Output the [X, Y] coordinate of the center of the cell containing the given text.  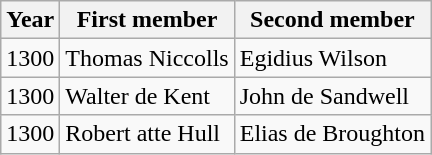
Thomas Niccolls [147, 58]
Egidius Wilson [332, 58]
Elias de Broughton [332, 134]
Year [30, 20]
John de Sandwell [332, 96]
First member [147, 20]
Walter de Kent [147, 96]
Second member [332, 20]
Robert atte Hull [147, 134]
